Identify which cell holds the provided text, then report its (x, y) central coordinate. 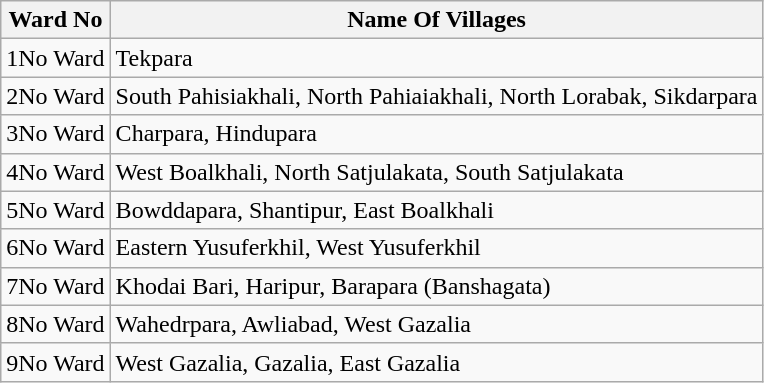
Wahedrpara, Awliabad, West Gazalia (436, 324)
Khodai Bari, Haripur, Barapara (Banshagata) (436, 286)
3No Ward (56, 134)
6No Ward (56, 248)
8No Ward (56, 324)
West Gazalia, Gazalia, East Gazalia (436, 362)
Charpara, Hindupara (436, 134)
West Boalkhali, North Satjulakata, South Satjulakata (436, 172)
Name Of Villages (436, 20)
2No Ward (56, 96)
4No Ward (56, 172)
Bowddapara, Shantipur, East Boalkhali (436, 210)
South Pahisiakhali, North Pahiaiakhali, North Lorabak, Sikdarpara (436, 96)
1No Ward (56, 58)
9No Ward (56, 362)
7No Ward (56, 286)
Eastern Yusuferkhil, West Yusuferkhil (436, 248)
Tekpara (436, 58)
5No Ward (56, 210)
Ward No (56, 20)
